Determine the [X, Y] coordinate at the center of the cell enclosing the given text.  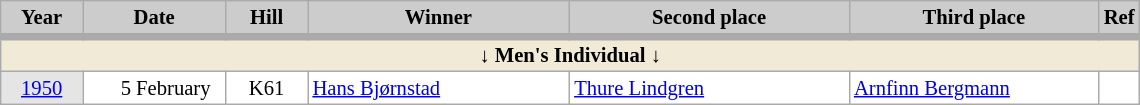
↓ Men's Individual ↓ [570, 54]
Hill [267, 18]
Ref [1120, 18]
Year [42, 18]
Date [154, 18]
K61 [267, 87]
5 February [154, 87]
Winner [439, 18]
Third place [974, 18]
Arnfinn Bergmann [974, 87]
Hans Bjørnstad [439, 87]
Second place [709, 18]
1950 [42, 87]
Thure Lindgren [709, 87]
